Identify which cell holds the provided text, then report its (x, y) central coordinate. 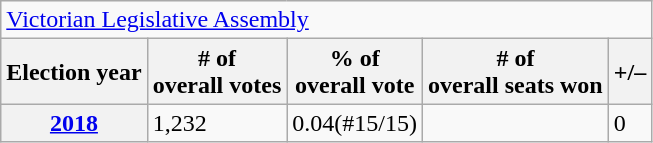
0.04(#15/15) (355, 123)
1,232 (217, 123)
2018 (74, 123)
% ofoverall vote (355, 72)
# ofoverall seats won (516, 72)
Election year (74, 72)
0 (630, 123)
+/– (630, 72)
# ofoverall votes (217, 72)
Victorian Legislative Assembly (326, 20)
